Return the [X, Y] coordinate for the center point of the cell that contains the specified text.  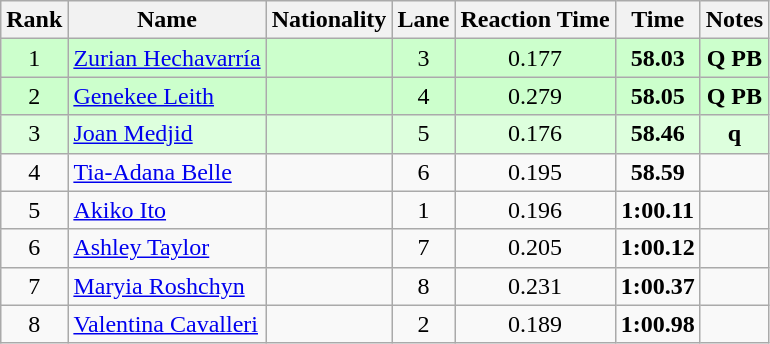
0.195 [535, 172]
Notes [734, 20]
Rank [34, 20]
Name [167, 20]
Joan Medjid [167, 134]
58.05 [658, 96]
0.279 [535, 96]
0.177 [535, 58]
Reaction Time [535, 20]
Valentina Cavalleri [167, 324]
Zurian Hechavarría [167, 58]
Maryia Roshchyn [167, 286]
0.196 [535, 210]
0.205 [535, 248]
0.176 [535, 134]
Lane [424, 20]
q [734, 134]
1:00.37 [658, 286]
58.46 [658, 134]
Ashley Taylor [167, 248]
1:00.11 [658, 210]
Akiko Ito [167, 210]
Nationality [329, 20]
1:00.12 [658, 248]
0.189 [535, 324]
1:00.98 [658, 324]
Genekee Leith [167, 96]
Tia-Adana Belle [167, 172]
58.59 [658, 172]
58.03 [658, 58]
Time [658, 20]
0.231 [535, 286]
